Determine the (x, y) coordinate at the center of the cell enclosing the given text.  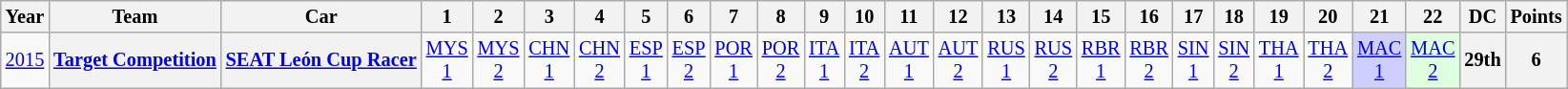
SIN1 (1194, 60)
16 (1148, 16)
MAC2 (1433, 60)
CHN2 (599, 60)
2 (499, 16)
Target Competition (135, 60)
8 (780, 16)
19 (1279, 16)
Team (135, 16)
3 (549, 16)
RBR1 (1101, 60)
5 (647, 16)
RUS2 (1053, 60)
29th (1482, 60)
MYS2 (499, 60)
ITA2 (864, 60)
AUT2 (959, 60)
Car (321, 16)
15 (1101, 16)
CHN1 (549, 60)
17 (1194, 16)
7 (732, 16)
14 (1053, 16)
18 (1234, 16)
AUT1 (909, 60)
ITA1 (824, 60)
DC (1482, 16)
ESP2 (689, 60)
MAC1 (1379, 60)
2015 (25, 60)
20 (1329, 16)
22 (1433, 16)
10 (864, 16)
4 (599, 16)
13 (1005, 16)
21 (1379, 16)
RUS1 (1005, 60)
12 (959, 16)
POR1 (732, 60)
POR2 (780, 60)
1 (447, 16)
Points (1537, 16)
9 (824, 16)
Year (25, 16)
THA1 (1279, 60)
THA2 (1329, 60)
MYS1 (447, 60)
11 (909, 16)
SEAT León Cup Racer (321, 60)
ESP1 (647, 60)
RBR2 (1148, 60)
SIN2 (1234, 60)
